Find where the given text appears and provide that cell's center as [X, Y] coordinate. 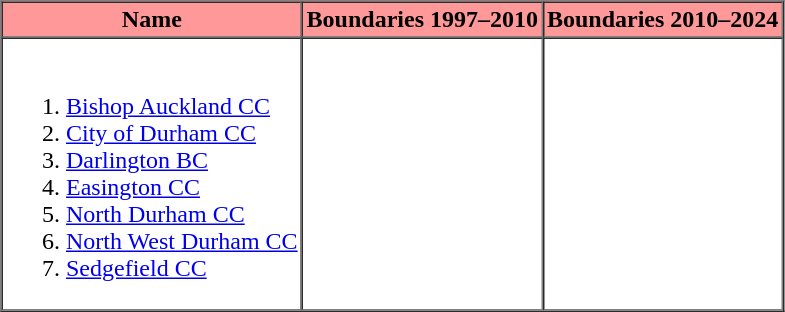
Bishop Auckland CCCity of Durham CCDarlington BCEasington CCNorth Durham CCNorth West Durham CCSedgefield CC [152, 174]
Boundaries 1997–2010 [422, 20]
Boundaries 2010–2024 [662, 20]
Name [152, 20]
